Determine the (x, y) coordinate at the center of the cell enclosing the given text.  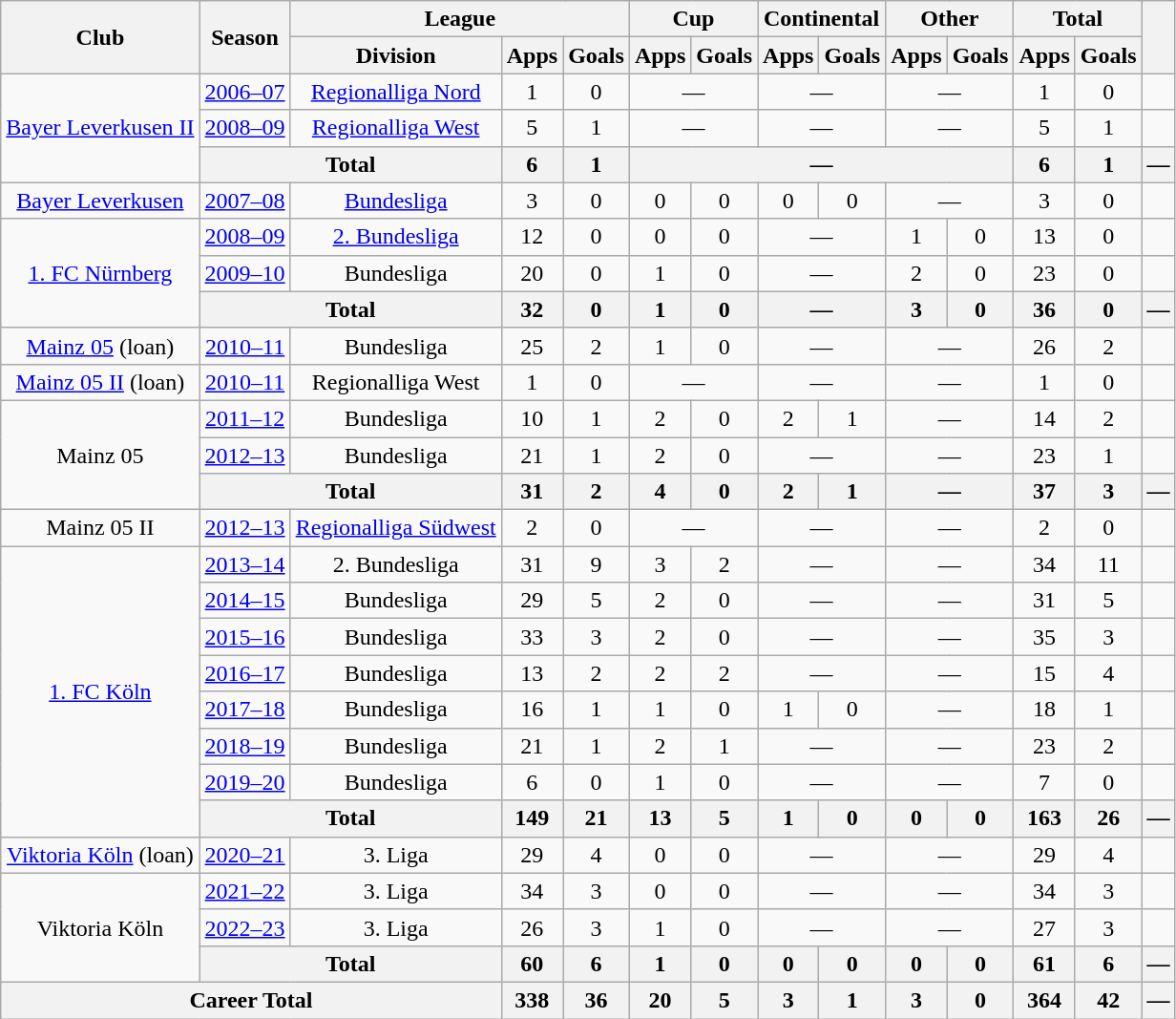
2009–10 (244, 273)
Bayer Leverkusen II (100, 128)
Mainz 05 II (100, 528)
Continental (822, 19)
Club (100, 37)
1. FC Nürnberg (100, 273)
35 (1044, 637)
Mainz 05 II (loan) (100, 382)
2019–20 (244, 782)
42 (1108, 1000)
2013–14 (244, 564)
Regionalliga Südwest (395, 528)
338 (532, 1000)
61 (1044, 964)
7 (1044, 782)
25 (532, 346)
2017–18 (244, 710)
163 (1044, 818)
2022–23 (244, 927)
Division (395, 55)
364 (1044, 1000)
2018–19 (244, 746)
2007–08 (244, 201)
32 (532, 309)
Other (950, 19)
27 (1044, 927)
37 (1044, 492)
2016–17 (244, 673)
2021–22 (244, 891)
Regionalliga Nord (395, 92)
2011–12 (244, 418)
10 (532, 418)
12 (532, 237)
Bayer Leverkusen (100, 201)
Mainz 05 (loan) (100, 346)
2020–21 (244, 855)
33 (532, 637)
14 (1044, 418)
9 (597, 564)
16 (532, 710)
60 (532, 964)
Viktoria Köln (100, 927)
Career Total (251, 1000)
2014–15 (244, 601)
11 (1108, 564)
15 (1044, 673)
1. FC Köln (100, 691)
2006–07 (244, 92)
Season (244, 37)
149 (532, 818)
18 (1044, 710)
Mainz 05 (100, 455)
Cup (693, 19)
Viktoria Köln (loan) (100, 855)
2015–16 (244, 637)
League (460, 19)
